Detect which cell encompasses the target text, then output its [x, y] center coordinate. 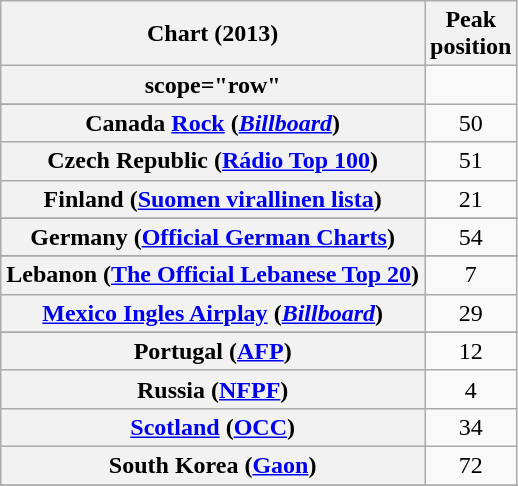
Czech Republic (Rádio Top 100) [213, 161]
Germany (Official German Charts) [213, 237]
Chart (2013) [213, 34]
Lebanon (The Official Lebanese Top 20) [213, 275]
7 [471, 275]
50 [471, 123]
Finland (Suomen virallinen lista) [213, 199]
Russia (NFPF) [213, 389]
South Korea (Gaon) [213, 465]
scope="row" [213, 85]
51 [471, 161]
Portugal (AFP) [213, 351]
29 [471, 313]
Canada Rock (Billboard) [213, 123]
Peakposition [471, 34]
21 [471, 199]
Scotland (OCC) [213, 427]
34 [471, 427]
54 [471, 237]
72 [471, 465]
12 [471, 351]
Mexico Ingles Airplay (Billboard) [213, 313]
4 [471, 389]
